From the cell containing the given text, extract its center point as (x, y) coordinate. 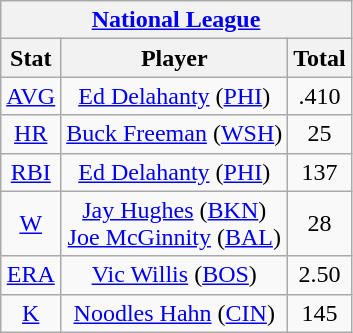
K (31, 313)
National League (176, 20)
Jay Hughes (BKN)Joe McGinnity (BAL) (174, 224)
137 (320, 172)
HR (31, 134)
ERA (31, 275)
Noodles Hahn (CIN) (174, 313)
AVG (31, 96)
Vic Willis (BOS) (174, 275)
25 (320, 134)
.410 (320, 96)
Buck Freeman (WSH) (174, 134)
145 (320, 313)
28 (320, 224)
Player (174, 58)
Stat (31, 58)
Total (320, 58)
RBI (31, 172)
2.50 (320, 275)
W (31, 224)
